Determine the (x, y) coordinate at the center of the cell enclosing the given text.  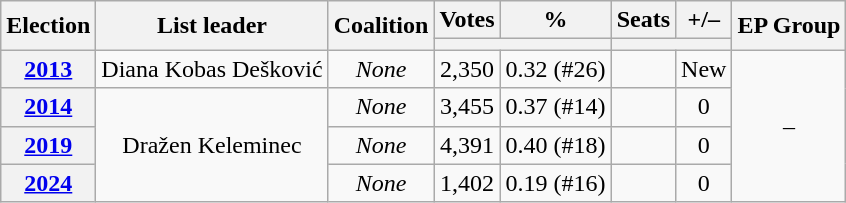
2019 (48, 145)
Diana Kobas Dešković (212, 69)
– (789, 126)
+/– (704, 20)
0.19 (#16) (556, 183)
2024 (48, 183)
0.37 (#14) (556, 107)
0.40 (#18) (556, 145)
Dražen Keleminec (212, 145)
0.32 (#26) (556, 69)
3,455 (467, 107)
Votes (467, 20)
4,391 (467, 145)
Seats (643, 20)
2014 (48, 107)
EP Group (789, 26)
2013 (48, 69)
Coalition (381, 26)
1,402 (467, 183)
List leader (212, 26)
2,350 (467, 69)
% (556, 20)
New (704, 69)
Election (48, 26)
